Search for the cell housing the specified text and yield its [x, y] center coordinate. 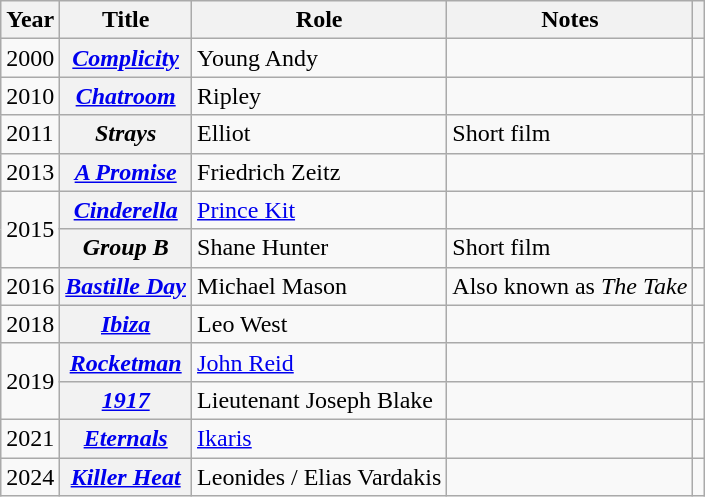
2019 [30, 381]
Elliot [320, 134]
Lieutenant Joseph Blake [320, 400]
Eternals [126, 438]
2015 [30, 229]
John Reid [320, 362]
Complicity [126, 58]
Ibiza [126, 324]
2018 [30, 324]
Also known as The Take [570, 286]
Role [320, 20]
Prince Kit [320, 210]
2000 [30, 58]
2013 [30, 172]
Shane Hunter [320, 248]
Strays [126, 134]
2011 [30, 134]
Leonides / Elias Vardakis [320, 477]
Michael Mason [320, 286]
Notes [570, 20]
A Promise [126, 172]
Young Andy [320, 58]
Chatroom [126, 96]
Rocketman [126, 362]
2021 [30, 438]
1917 [126, 400]
Group B [126, 248]
Ripley [320, 96]
Year [30, 20]
Bastille Day [126, 286]
Friedrich Zeitz [320, 172]
2010 [30, 96]
2024 [30, 477]
Ikaris [320, 438]
2016 [30, 286]
Cinderella [126, 210]
Killer Heat [126, 477]
Title [126, 20]
Leo West [320, 324]
